Extract the (x, y) coordinate from the center of the cell holding the provided text.  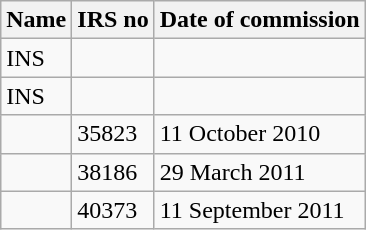
IRS no (113, 20)
29 March 2011 (260, 172)
40373 (113, 210)
38186 (113, 172)
35823 (113, 134)
11 September 2011 (260, 210)
Name (36, 20)
11 October 2010 (260, 134)
Date of commission (260, 20)
